Detect which cell encompasses the target text, then output its [X, Y] center coordinate. 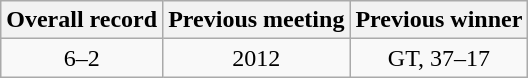
6–2 [82, 58]
2012 [256, 58]
Previous winner [439, 20]
Previous meeting [256, 20]
GT, 37–17 [439, 58]
Overall record [82, 20]
